For the text-containing cell, return its midpoint in (X, Y) coordinate format. 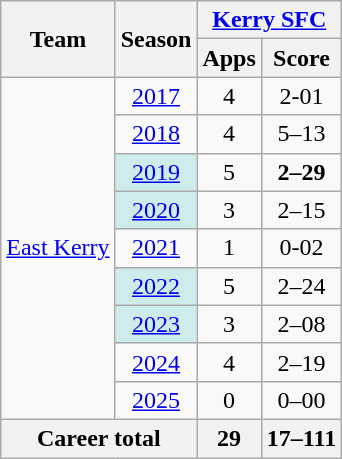
0–00 (301, 400)
2017 (156, 96)
Team (58, 39)
Kerry SFC (270, 20)
17–111 (301, 438)
2–08 (301, 324)
2-01 (301, 96)
2–19 (301, 362)
2018 (156, 134)
Season (156, 39)
1 (229, 248)
2–29 (301, 172)
Score (301, 58)
2–15 (301, 210)
2020 (156, 210)
2024 (156, 362)
2023 (156, 324)
Apps (229, 58)
0 (229, 400)
2019 (156, 172)
0-02 (301, 248)
2–24 (301, 286)
2022 (156, 286)
East Kerry (58, 248)
2021 (156, 248)
5–13 (301, 134)
29 (229, 438)
2025 (156, 400)
Career total (99, 438)
